Provide the (x, y) coordinate of the cell's center where the given text is located.  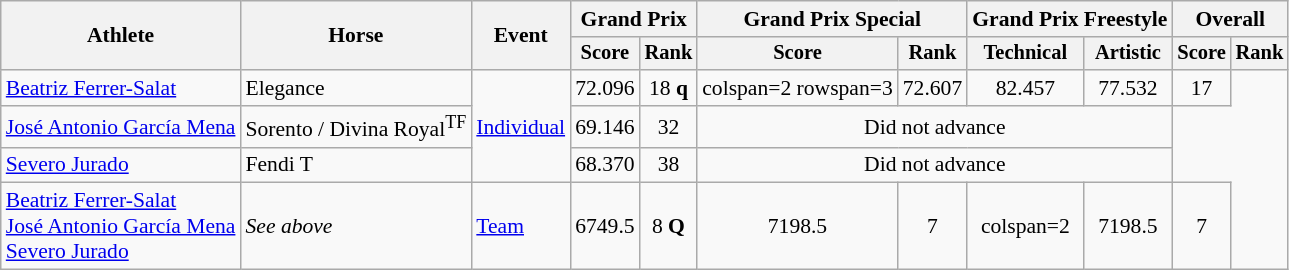
77.532 (1128, 88)
72.096 (604, 88)
colspan=2 (1025, 226)
Fendi T (356, 165)
17 (1201, 88)
Technical (1025, 54)
Artistic (1128, 54)
68.370 (604, 165)
Event (520, 36)
Beatriz Ferrer-SalatJosé Antonio García MenaSevero Jurado (121, 226)
38 (669, 165)
Grand Prix (634, 19)
8 Q (669, 226)
69.146 (604, 126)
Horse (356, 36)
José Antonio García Mena (121, 126)
32 (669, 126)
colspan=2 rowspan=3 (798, 88)
72.607 (932, 88)
82.457 (1025, 88)
Overall (1230, 19)
Severo Jurado (121, 165)
18 q (669, 88)
Elegance (356, 88)
Sorento / Divina RoyalTF (356, 126)
Beatriz Ferrer-Salat (121, 88)
Athlete (121, 36)
Grand Prix Special (832, 19)
6749.5 (604, 226)
Individual (520, 126)
Grand Prix Freestyle (1070, 19)
See above (356, 226)
Team (520, 226)
